Extract the (x, y) coordinate from the center of the cell holding the provided text.  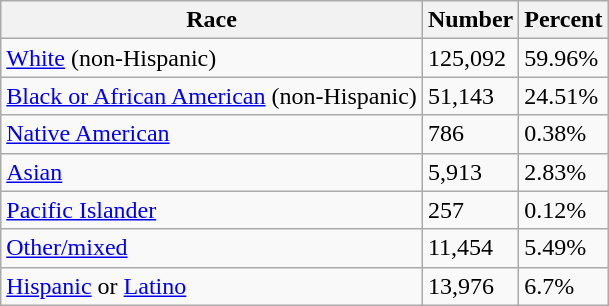
Hispanic or Latino (212, 286)
Number (470, 20)
White (non-Hispanic) (212, 58)
Pacific Islander (212, 210)
24.51% (564, 96)
59.96% (564, 58)
257 (470, 210)
Native American (212, 134)
2.83% (564, 172)
Black or African American (non-Hispanic) (212, 96)
786 (470, 134)
5,913 (470, 172)
13,976 (470, 286)
Race (212, 20)
0.12% (564, 210)
Asian (212, 172)
5.49% (564, 248)
51,143 (470, 96)
Other/mixed (212, 248)
6.7% (564, 286)
Percent (564, 20)
125,092 (470, 58)
0.38% (564, 134)
11,454 (470, 248)
